Search for the cell housing the specified text and yield its [X, Y] center coordinate. 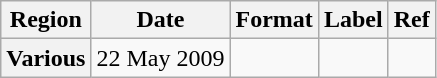
Label [353, 20]
Date [160, 20]
Various [46, 58]
Region [46, 20]
Ref [412, 20]
22 May 2009 [160, 58]
Format [274, 20]
